For the text-containing cell, return its midpoint in (X, Y) coordinate format. 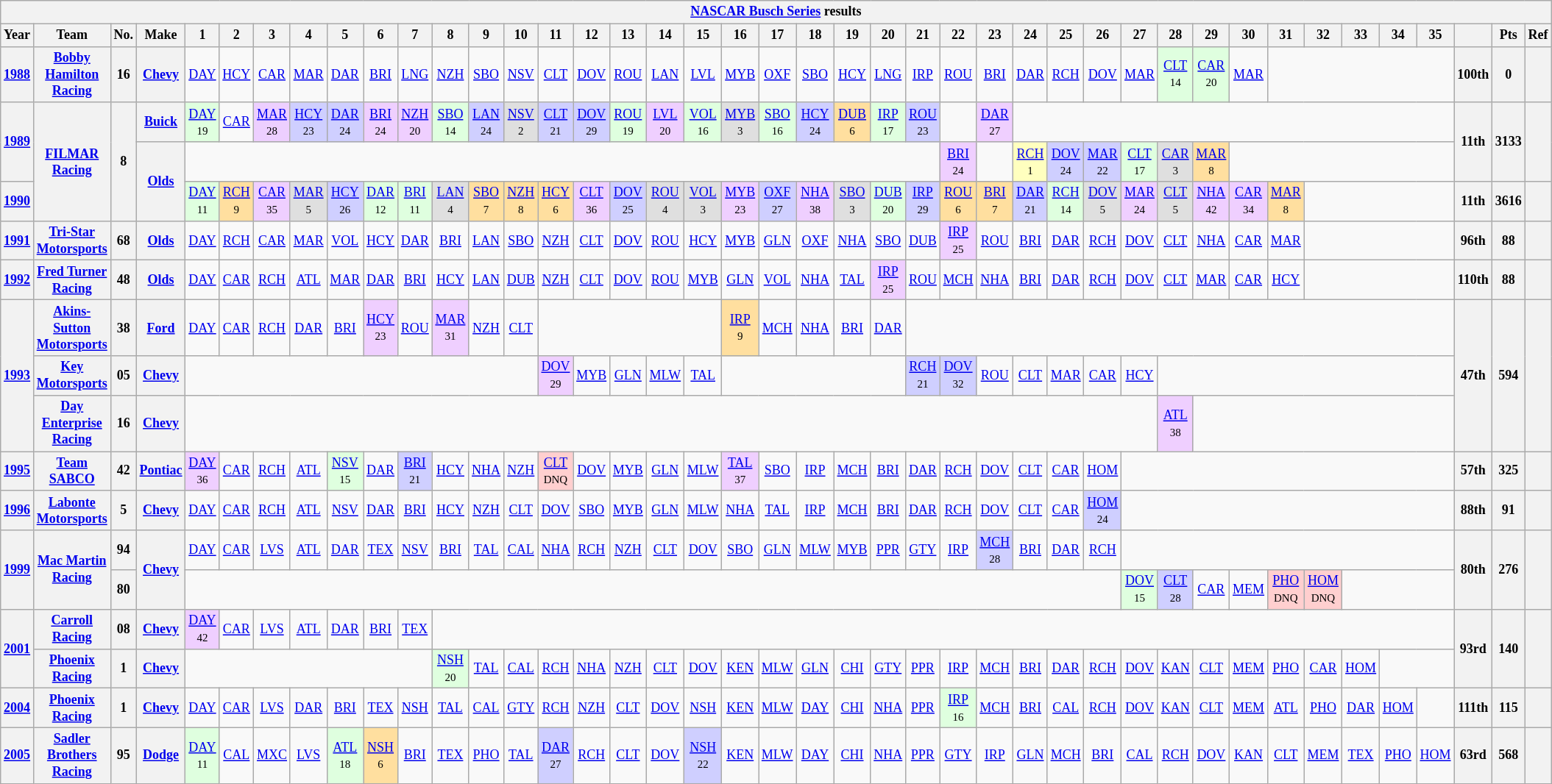
LVL20 (665, 122)
MAR24 (1140, 202)
HOM24 (1102, 510)
TAL37 (740, 471)
CAR35 (272, 202)
111th (1473, 708)
Buick (160, 122)
14 (665, 35)
MXC (272, 755)
CLT28 (1175, 590)
DAR12 (381, 202)
325 (1509, 471)
DUB6 (852, 122)
Tri-Star Motorsports (72, 240)
19 (852, 35)
95 (124, 755)
7 (415, 35)
1990 (18, 202)
HCY6 (556, 202)
1988 (18, 74)
13 (628, 35)
RCH1 (1030, 162)
25 (1066, 35)
1993 (18, 376)
Ford (160, 328)
42 (124, 471)
Team SABCO (72, 471)
10 (521, 35)
48 (124, 280)
CLT21 (556, 122)
38 (124, 328)
9 (486, 35)
RCH21 (923, 376)
35 (1435, 35)
ATL18 (345, 755)
IRP17 (888, 122)
Key Motorsports (72, 376)
0 (1509, 74)
HOMDNQ (1323, 590)
MAR31 (450, 328)
6 (381, 35)
NSV15 (345, 471)
CAR34 (1249, 202)
34 (1398, 35)
29 (1211, 35)
BRI7 (995, 202)
91 (1509, 510)
18 (815, 35)
MYB23 (740, 202)
SBO3 (852, 202)
NSH20 (450, 669)
NASCAR Busch Series results (776, 12)
NZH8 (521, 202)
1999 (18, 569)
DAY19 (202, 122)
88th (1473, 510)
94 (124, 550)
Fred Turner Racing (72, 280)
80 (124, 590)
VOL3 (704, 202)
CLT36 (592, 202)
CLT17 (1140, 162)
NZH20 (415, 122)
CLTDNQ (556, 471)
140 (1509, 649)
DAR24 (345, 122)
FILMAR Racing (72, 162)
LVL (704, 74)
27 (1140, 35)
93rd (1473, 649)
NSH6 (381, 755)
RCH14 (1066, 202)
LAN4 (450, 202)
Ref (1538, 35)
12 (592, 35)
Akins-Sutton Motorsports (72, 328)
VOL16 (704, 122)
IRP29 (923, 202)
28 (1175, 35)
NSV2 (521, 122)
IRP9 (740, 328)
Carroll Racing (72, 629)
1992 (18, 280)
33 (1361, 35)
CAR20 (1211, 74)
NHA38 (815, 202)
HCY24 (815, 122)
2004 (18, 708)
ROU6 (958, 202)
DOV25 (628, 202)
MAR5 (308, 202)
Bobby Hamilton Racing (72, 74)
100th (1473, 74)
Make (160, 35)
24 (1030, 35)
63rd (1473, 755)
Sadler Brothers Racing (72, 755)
1996 (18, 510)
MCH28 (995, 550)
26 (1102, 35)
ROU23 (923, 122)
1991 (18, 240)
3616 (1509, 202)
ATL38 (1175, 423)
ROU4 (665, 202)
08 (124, 629)
2001 (18, 649)
DOV32 (958, 376)
MAR28 (272, 122)
DUB20 (888, 202)
Labonte Motorsports (72, 510)
31 (1286, 35)
CLT14 (1175, 74)
11 (556, 35)
DOV24 (1066, 162)
DAY36 (202, 471)
OXF27 (777, 202)
47th (1473, 376)
No. (124, 35)
30 (1249, 35)
Day Enterprise Racing (72, 423)
DAR21 (1030, 202)
Pontiac (160, 471)
BRI21 (415, 471)
IRP16 (958, 708)
Year (18, 35)
Dodge (160, 755)
ROU19 (628, 122)
1995 (18, 471)
DOV5 (1102, 202)
SBO16 (777, 122)
SBO7 (486, 202)
110th (1473, 280)
MAR22 (1102, 162)
LAN24 (486, 122)
32 (1323, 35)
CAR3 (1175, 162)
23 (995, 35)
21 (923, 35)
Team (72, 35)
15 (704, 35)
PHODNQ (1286, 590)
80th (1473, 569)
3 (272, 35)
594 (1509, 376)
Mac Martin Racing (72, 569)
SBO14 (450, 122)
96th (1473, 240)
DOV15 (1140, 590)
57th (1473, 471)
568 (1509, 755)
HCY26 (345, 202)
115 (1509, 708)
68 (124, 240)
Pts (1509, 35)
MYB3 (740, 122)
NSH22 (704, 755)
3133 (1509, 141)
CLT5 (1175, 202)
17 (777, 35)
276 (1509, 569)
4 (308, 35)
RCH9 (237, 202)
2 (237, 35)
2005 (18, 755)
05 (124, 376)
NHA42 (1211, 202)
20 (888, 35)
1989 (18, 141)
BRI11 (415, 202)
DAY42 (202, 629)
22 (958, 35)
